Locate the cell with the specified text and output its (X, Y) center coordinate. 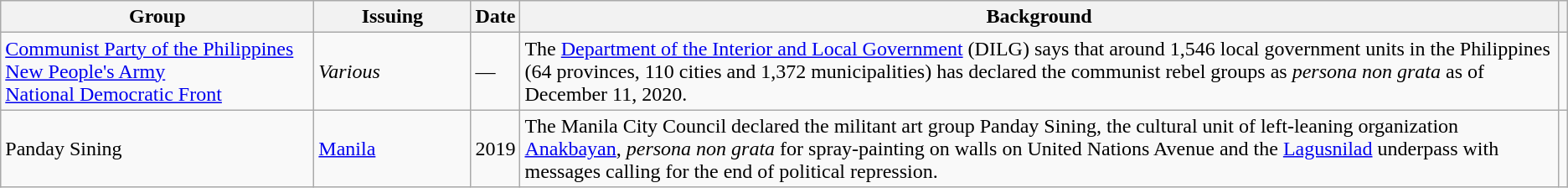
Communist Party of the PhilippinesNew People's ArmyNational Democratic Front (157, 71)
Panday Sining (157, 149)
Issuing (392, 17)
Manila (392, 149)
Background (1039, 17)
Group (157, 17)
Various (392, 71)
2019 (496, 149)
Date (496, 17)
— (496, 71)
